Return the (X, Y) coordinate for the center point of the cell that contains the specified text.  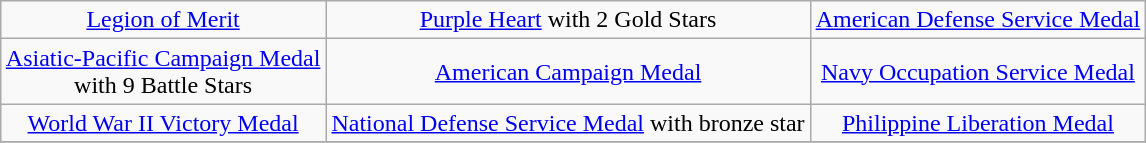
Philippine Liberation Medal (978, 123)
Legion of Merit (163, 20)
National Defense Service Medal with bronze star (568, 123)
American Campaign Medal (568, 72)
World War II Victory Medal (163, 123)
Asiatic-Pacific Campaign Medal with 9 Battle Stars (163, 72)
American Defense Service Medal (978, 20)
Navy Occupation Service Medal (978, 72)
Purple Heart with 2 Gold Stars (568, 20)
